For the text-containing cell, return its midpoint in (x, y) coordinate format. 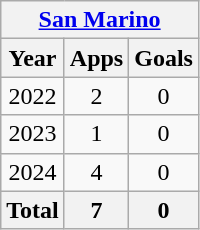
Goals (164, 58)
2024 (33, 172)
Apps (96, 58)
7 (96, 210)
2023 (33, 134)
Total (33, 210)
San Marino (100, 20)
4 (96, 172)
Year (33, 58)
1 (96, 134)
2022 (33, 96)
2 (96, 96)
